Pinpoint the cell where the given text exists, returning its (X, Y) midpoint coordinate. 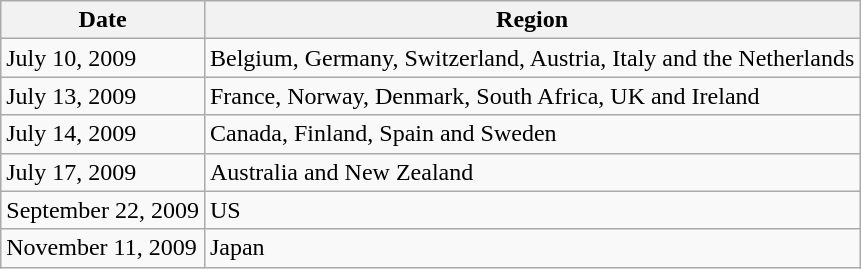
Japan (532, 248)
July 17, 2009 (103, 172)
US (532, 210)
Belgium, Germany, Switzerland, Austria, Italy and the Netherlands (532, 58)
Canada, Finland, Spain and Sweden (532, 134)
Australia and New Zealand (532, 172)
November 11, 2009 (103, 248)
September 22, 2009 (103, 210)
July 13, 2009 (103, 96)
Date (103, 20)
Region (532, 20)
France, Norway, Denmark, South Africa, UK and Ireland (532, 96)
July 10, 2009 (103, 58)
July 14, 2009 (103, 134)
